Determine the (x, y) coordinate at the center of the cell enclosing the given text.  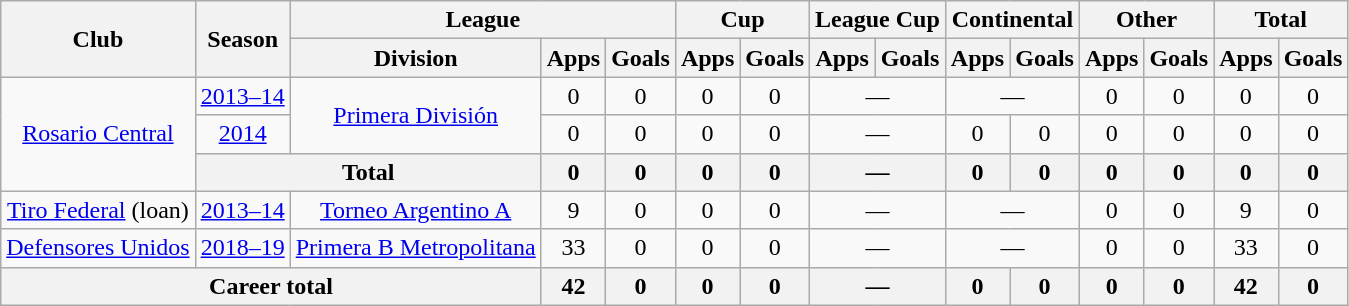
Defensores Unidos (98, 248)
Primera División (416, 115)
Career total (271, 286)
2014 (242, 134)
Club (98, 39)
Rosario Central (98, 134)
Other (1146, 20)
2018–19 (242, 248)
Torneo Argentino A (416, 210)
Division (416, 58)
League Cup (878, 20)
Season (242, 39)
Continental (1012, 20)
Cup (742, 20)
Tiro Federal (loan) (98, 210)
League (482, 20)
Primera B Metropolitana (416, 248)
